Detect which cell encompasses the target text, then output its (X, Y) center coordinate. 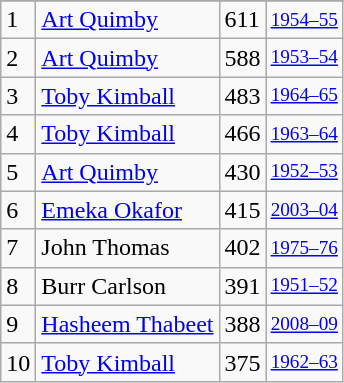
388 (242, 324)
402 (242, 248)
9 (18, 324)
1953–54 (304, 58)
466 (242, 134)
2003–04 (304, 210)
7 (18, 248)
Hasheem Thabeet (128, 324)
2008–09 (304, 324)
611 (242, 20)
8 (18, 286)
391 (242, 286)
483 (242, 96)
1954–55 (304, 20)
430 (242, 172)
1951–52 (304, 286)
Emeka Okafor (128, 210)
588 (242, 58)
1975–76 (304, 248)
1964–65 (304, 96)
10 (18, 362)
John Thomas (128, 248)
1962–63 (304, 362)
6 (18, 210)
3 (18, 96)
375 (242, 362)
1963–64 (304, 134)
4 (18, 134)
2 (18, 58)
415 (242, 210)
1952–53 (304, 172)
Burr Carlson (128, 286)
1 (18, 20)
5 (18, 172)
